Return the (x, y) coordinate for the center point of the cell that contains the specified text.  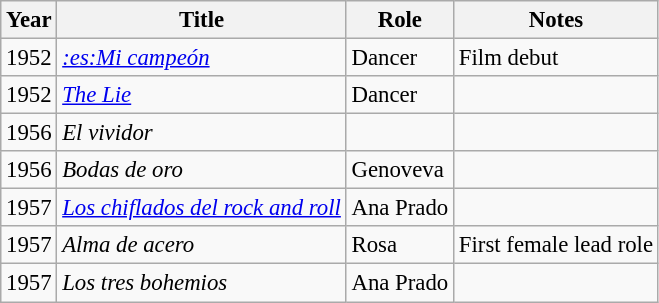
Bodas de oro (202, 170)
Alma de acero (202, 245)
El vividor (202, 133)
Title (202, 20)
Rosa (400, 245)
Los tres bohemios (202, 283)
Notes (556, 20)
Role (400, 20)
Film debut (556, 58)
The Lie (202, 95)
Year (29, 20)
:es:Mi campeón (202, 58)
Los chiflados del rock and roll (202, 208)
Genoveva (400, 170)
First female lead role (556, 245)
